Find where the given text appears and provide that cell's center as [x, y] coordinate. 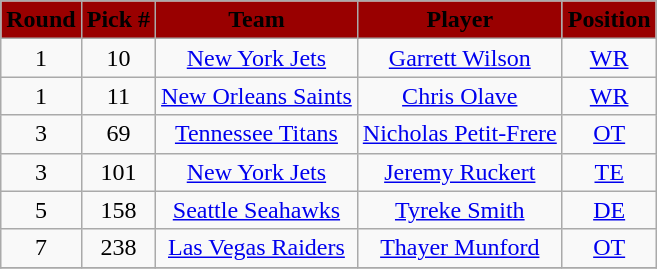
Pick # [118, 20]
Player [460, 20]
New Orleans Saints [257, 96]
TE [609, 172]
Thayer Munford [460, 248]
Jeremy Ruckert [460, 172]
Garrett Wilson [460, 58]
Tennessee Titans [257, 134]
Chris Olave [460, 96]
69 [118, 134]
Position [609, 20]
Las Vegas Raiders [257, 248]
7 [41, 248]
5 [41, 210]
238 [118, 248]
Nicholas Petit-Frere [460, 134]
101 [118, 172]
Tyreke Smith [460, 210]
Round [41, 20]
Team [257, 20]
DE [609, 210]
158 [118, 210]
11 [118, 96]
Seattle Seahawks [257, 210]
10 [118, 58]
